Pinpoint the cell where the given text exists, returning its [X, Y] midpoint coordinate. 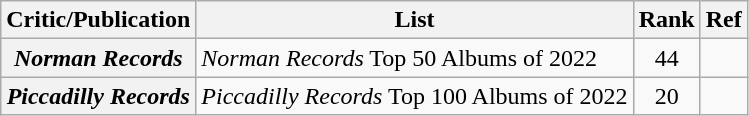
Piccadilly Records [98, 96]
Norman Records Top 50 Albums of 2022 [414, 58]
Rank [666, 20]
20 [666, 96]
44 [666, 58]
Piccadilly Records Top 100 Albums of 2022 [414, 96]
Ref [724, 20]
List [414, 20]
Critic/Publication [98, 20]
Norman Records [98, 58]
